Identify which cell holds the provided text, then report its [x, y] central coordinate. 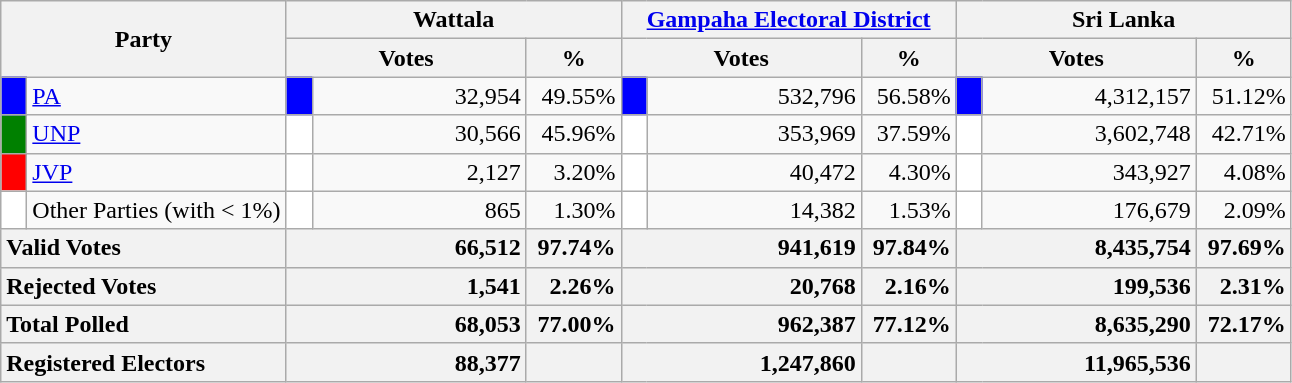
Gampaha Electoral District [788, 20]
2.09% [1244, 210]
2,127 [419, 172]
1.30% [574, 210]
97.69% [1244, 248]
2.26% [574, 286]
40,472 [754, 172]
14,382 [754, 210]
Registered Electors [144, 362]
Party [144, 39]
77.12% [908, 324]
1,541 [406, 286]
97.74% [574, 248]
865 [419, 210]
962,387 [741, 324]
1.53% [908, 210]
97.84% [908, 248]
Valid Votes [144, 248]
8,435,754 [1076, 248]
UNP [156, 134]
176,679 [1089, 210]
Wattala [454, 20]
88,377 [406, 362]
56.58% [908, 96]
68,053 [406, 324]
30,566 [419, 134]
37.59% [908, 134]
42.71% [1244, 134]
2.31% [1244, 286]
4,312,157 [1089, 96]
JVP [156, 172]
532,796 [754, 96]
1,247,860 [741, 362]
66,512 [406, 248]
Sri Lanka [1124, 20]
3.20% [574, 172]
32,954 [419, 96]
51.12% [1244, 96]
72.17% [1244, 324]
77.00% [574, 324]
PA [156, 96]
49.55% [574, 96]
199,536 [1076, 286]
Total Polled [144, 324]
3,602,748 [1089, 134]
Rejected Votes [144, 286]
8,635,290 [1076, 324]
45.96% [574, 134]
343,927 [1089, 172]
11,965,536 [1076, 362]
20,768 [741, 286]
941,619 [741, 248]
2.16% [908, 286]
353,969 [754, 134]
4.08% [1244, 172]
Other Parties (with < 1%) [156, 210]
4.30% [908, 172]
